Return the [x, y] coordinate for the center point of the cell that contains the specified text.  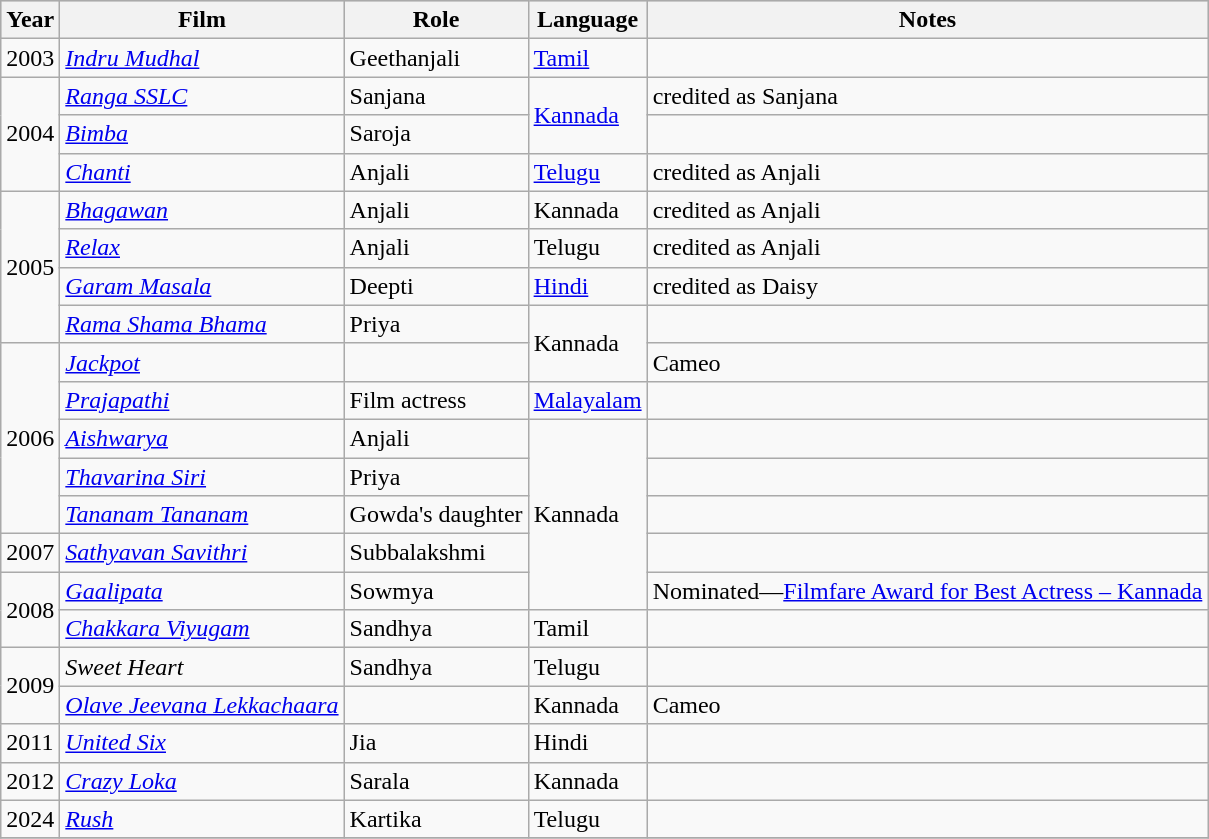
Gaalipata [202, 591]
Thavarina Siri [202, 477]
Role [436, 20]
Notes [928, 20]
2004 [30, 134]
2011 [30, 743]
Sowmya [436, 591]
Language [588, 20]
Ranga SSLC [202, 96]
Geethanjali [436, 58]
Sathyavan Savithri [202, 553]
Kartika [436, 819]
Film actress [436, 400]
Garam Masala [202, 286]
Malayalam [588, 400]
Chakkara Viyugam [202, 629]
Chanti [202, 172]
Aishwarya [202, 438]
Relax [202, 248]
Prajapathi [202, 400]
2003 [30, 58]
2024 [30, 819]
Jia [436, 743]
Rama Shama Bhama [202, 324]
Film [202, 20]
Jackpot [202, 362]
2005 [30, 267]
Sarala [436, 781]
Saroja [436, 134]
credited as Daisy [928, 286]
Subbalakshmi [436, 553]
Sanjana [436, 96]
2007 [30, 553]
Gowda's daughter [436, 515]
credited as Sanjana [928, 96]
United Six [202, 743]
Bimba [202, 134]
2008 [30, 610]
Indru Mudhal [202, 58]
Nominated—Filmfare Award for Best Actress – Kannada [928, 591]
Deepti [436, 286]
2012 [30, 781]
Crazy Loka [202, 781]
2009 [30, 686]
Year [30, 20]
Olave Jeevana Lekkachaara [202, 705]
Bhagawan [202, 210]
2006 [30, 438]
Rush [202, 819]
Tananam Tananam [202, 515]
Sweet Heart [202, 667]
